Scan for the cell matching the given text and deliver its [x, y] coordinate at center. 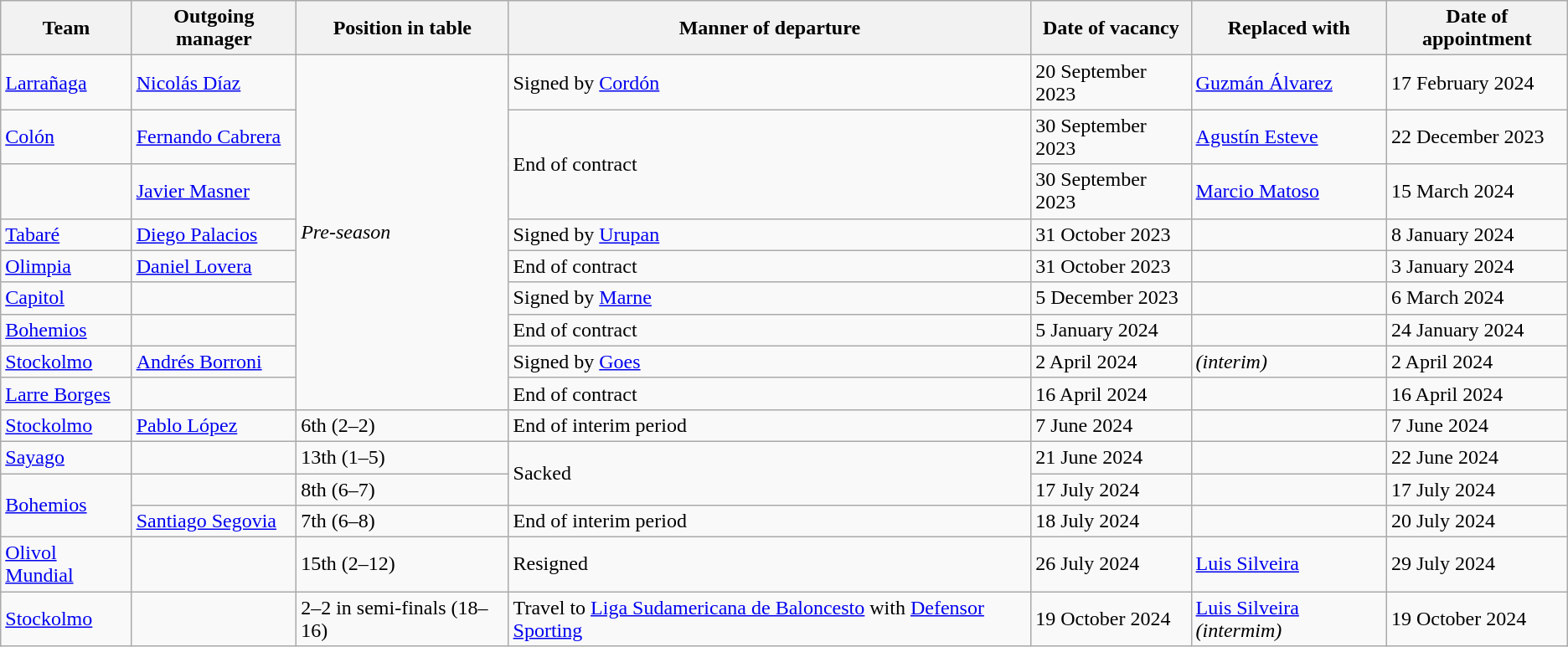
Colón [66, 137]
Date of appointment [1477, 28]
Daniel Lovera [214, 266]
13th (1–5) [402, 457]
Manner of departure [770, 28]
8th (6–7) [402, 490]
Sacked [770, 473]
Capitol [66, 298]
Replaced with [1288, 28]
Larrañaga [66, 82]
2–2 in semi-finals (18–16) [402, 619]
17 February 2024 [1477, 82]
5 December 2023 [1111, 298]
Date of vacancy [1111, 28]
Agustín Esteve [1288, 137]
Larre Borges [66, 393]
22 December 2023 [1477, 137]
Resigned [770, 564]
Santiago Segovia [214, 521]
Nicolás Díaz [214, 82]
Andrés Borroni [214, 362]
20 September 2023 [1111, 82]
7th (6–8) [402, 521]
Javier Masner [214, 191]
Signed by Urupan [770, 234]
(interim) [1288, 362]
20 July 2024 [1477, 521]
29 July 2024 [1477, 564]
6th (2–2) [402, 425]
24 January 2024 [1477, 330]
Luis Silveira (intermim) [1288, 619]
Marcio Matoso [1288, 191]
Travel to Liga Sudamericana de Baloncesto with Defensor Sporting [770, 619]
Signed by Marne [770, 298]
Olimpia [66, 266]
22 June 2024 [1477, 457]
15th (2–12) [402, 564]
Fernando Cabrera [214, 137]
6 March 2024 [1477, 298]
Pablo López [214, 425]
Team [66, 28]
18 July 2024 [1111, 521]
Position in table [402, 28]
Outgoing manager [214, 28]
Sayago [66, 457]
26 July 2024 [1111, 564]
21 June 2024 [1111, 457]
Signed by Cordón [770, 82]
Guzmán Álvarez [1288, 82]
5 January 2024 [1111, 330]
Luis Silveira [1288, 564]
3 January 2024 [1477, 266]
Signed by Goes [770, 362]
Pre-season [402, 233]
15 March 2024 [1477, 191]
Tabaré [66, 234]
Diego Palacios [214, 234]
Olivol Mundial [66, 564]
8 January 2024 [1477, 234]
